Extract the [x, y] coordinate from the center of the cell holding the provided text.  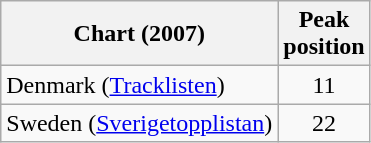
22 [324, 123]
Peakposition [324, 34]
Denmark (Tracklisten) [140, 85]
Chart (2007) [140, 34]
11 [324, 85]
Sweden (Sverigetopplistan) [140, 123]
